Provide the (X, Y) coordinate of the cell's center where the given text is located.  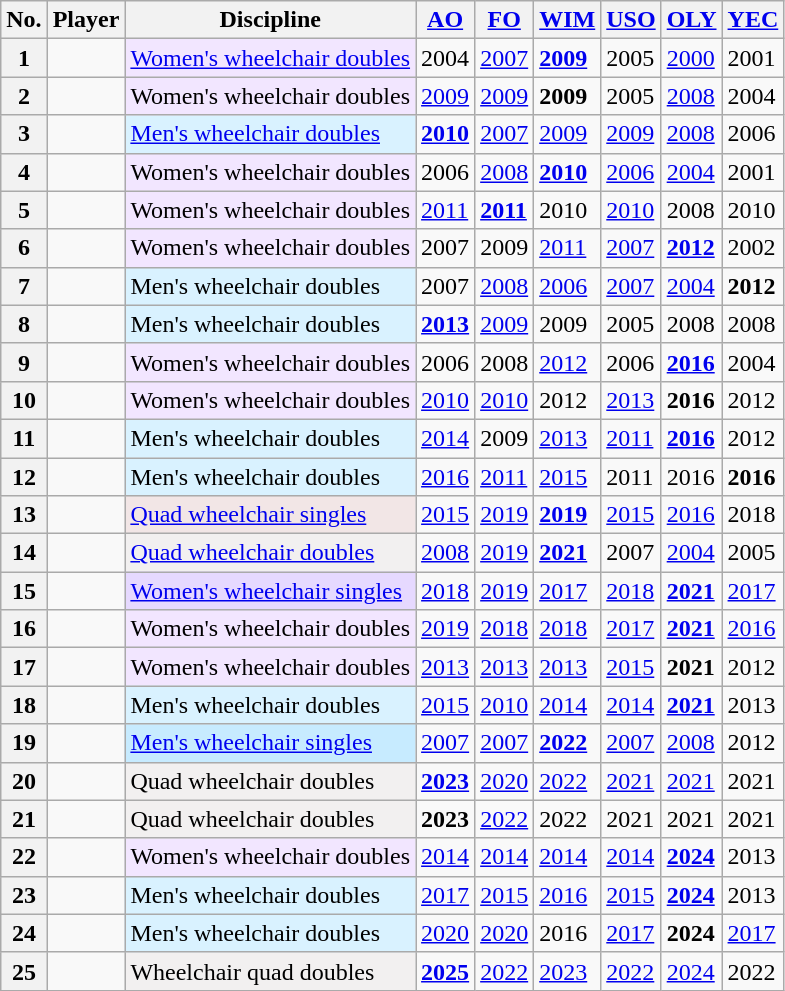
2000 (692, 58)
AO (446, 20)
Wheelchair quad doubles (270, 971)
2025 (446, 971)
1 (24, 58)
15 (24, 591)
25 (24, 971)
5 (24, 210)
24 (24, 933)
13 (24, 515)
4 (24, 172)
2 (24, 96)
Men's wheelchair singles (270, 743)
6 (24, 248)
Player (86, 20)
21 (24, 819)
22 (24, 857)
11 (24, 438)
FO (504, 20)
No. (24, 20)
10 (24, 400)
WIM (568, 20)
Discipline (270, 20)
20 (24, 781)
YEC (753, 20)
Quad wheelchair singles (270, 515)
2002 (753, 248)
7 (24, 286)
16 (24, 629)
17 (24, 667)
9 (24, 362)
19 (24, 743)
3 (24, 134)
8 (24, 324)
12 (24, 477)
14 (24, 553)
Women's wheelchair singles (270, 591)
USO (631, 20)
OLY (692, 20)
18 (24, 705)
23 (24, 895)
